Detect which cell encompasses the target text, then output its [X, Y] center coordinate. 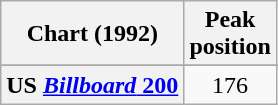
Peakposition [230, 34]
US Billboard 200 [92, 85]
Chart (1992) [92, 34]
176 [230, 85]
